Scan for the cell matching the given text and deliver its (x, y) coordinate at center. 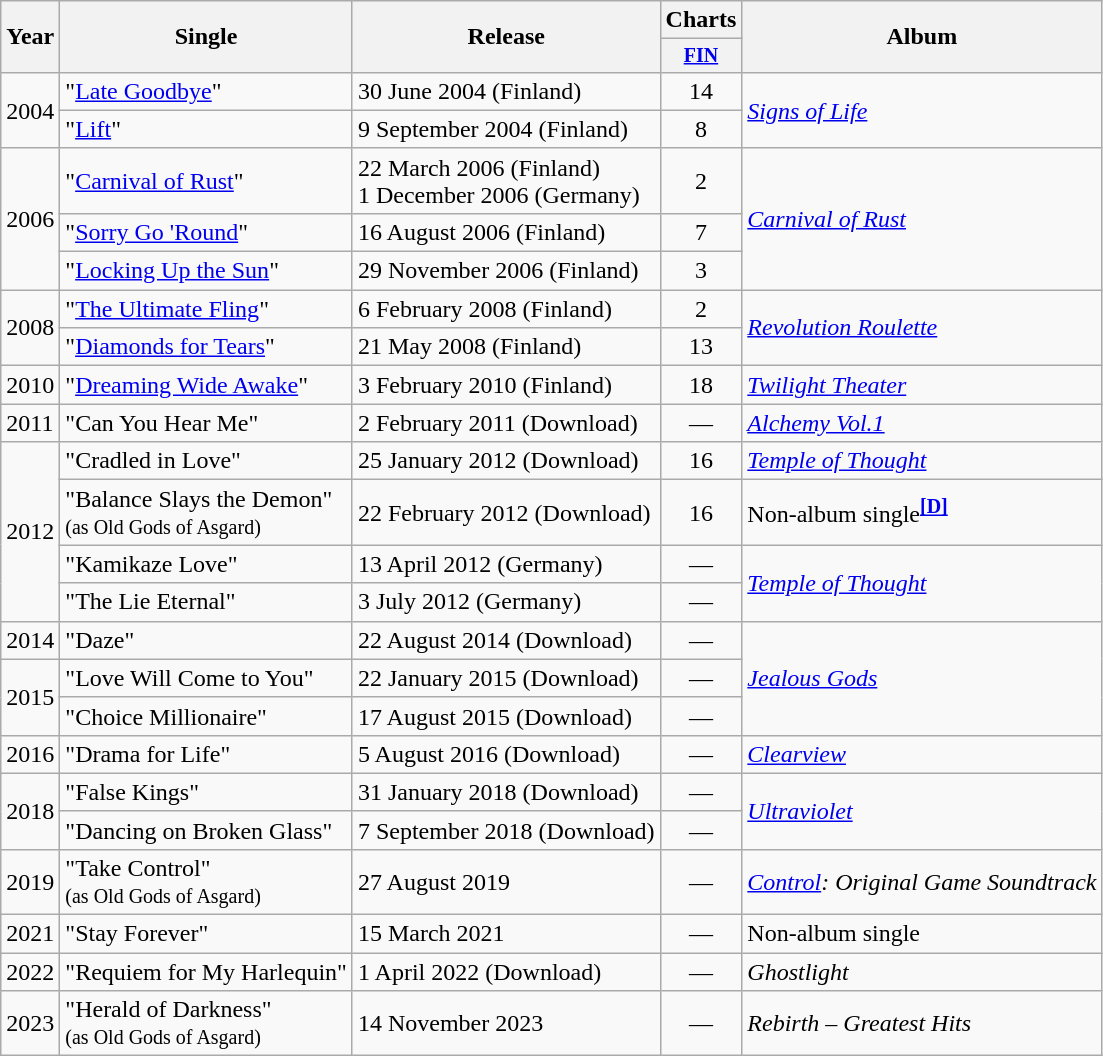
31 January 2018 (Download) (506, 792)
Charts (701, 20)
FIN (701, 56)
1 April 2022 (Download) (506, 972)
13 (701, 347)
21 May 2008 (Finland) (506, 347)
7 (701, 232)
"Herald of Darkness"(as Old Gods of Asgard) (206, 1024)
"Locking Up the Sun" (206, 271)
"Sorry Go 'Round" (206, 232)
3 (701, 271)
8 (701, 129)
"False Kings" (206, 792)
Alchemy Vol.1 (922, 423)
2015 (30, 697)
2023 (30, 1024)
"Love Will Come to You" (206, 678)
"Balance Slays the Demon"(as Old Gods of Asgard) (206, 512)
"Diamonds for Tears" (206, 347)
"Lift" (206, 129)
"The Ultimate Fling" (206, 309)
22 January 2015 (Download) (506, 678)
"Carnival of Rust" (206, 180)
"Can You Hear Me" (206, 423)
14 (701, 91)
"Dreaming Wide Awake" (206, 385)
Clearview (922, 754)
Non-album single[D] (922, 512)
Revolution Roulette (922, 328)
Year (30, 37)
2021 (30, 934)
2016 (30, 754)
2006 (30, 218)
3 February 2010 (Finland) (506, 385)
27 August 2019 (506, 882)
22 February 2012 (Download) (506, 512)
3 July 2012 (Germany) (506, 602)
7 September 2018 (Download) (506, 830)
Album (922, 37)
Control: Original Game Soundtrack (922, 882)
"Choice Millionaire" (206, 716)
2010 (30, 385)
17 August 2015 (Download) (506, 716)
2014 (30, 640)
"Stay Forever" (206, 934)
"Dancing on Broken Glass" (206, 830)
2004 (30, 110)
30 June 2004 (Finland) (506, 91)
25 January 2012 (Download) (506, 461)
"Drama for Life" (206, 754)
Jealous Gods (922, 678)
Twilight Theater (922, 385)
9 September 2004 (Finland) (506, 129)
2019 (30, 882)
Ultraviolet (922, 811)
6 February 2008 (Finland) (506, 309)
Rebirth – Greatest Hits (922, 1024)
22 August 2014 (Download) (506, 640)
15 March 2021 (506, 934)
"Cradled in Love" (206, 461)
29 November 2006 (Finland) (506, 271)
2012 (30, 532)
Release (506, 37)
16 August 2006 (Finland) (506, 232)
13 April 2012 (Germany) (506, 564)
2022 (30, 972)
"Late Goodbye" (206, 91)
"Kamikaze Love" (206, 564)
Carnival of Rust (922, 218)
Signs of Life (922, 110)
2 February 2011 (Download) (506, 423)
22 March 2006 (Finland)1 December 2006 (Germany) (506, 180)
Single (206, 37)
2008 (30, 328)
Non-album single (922, 934)
"Daze" (206, 640)
18 (701, 385)
2018 (30, 811)
Ghostlight (922, 972)
5 August 2016 (Download) (506, 754)
"The Lie Eternal" (206, 602)
2011 (30, 423)
14 November 2023 (506, 1024)
"Requiem for My Harlequin" (206, 972)
"Take Control"(as Old Gods of Asgard) (206, 882)
